Capture the cell that displays the provided text and extract its [X, Y] central coordinate. 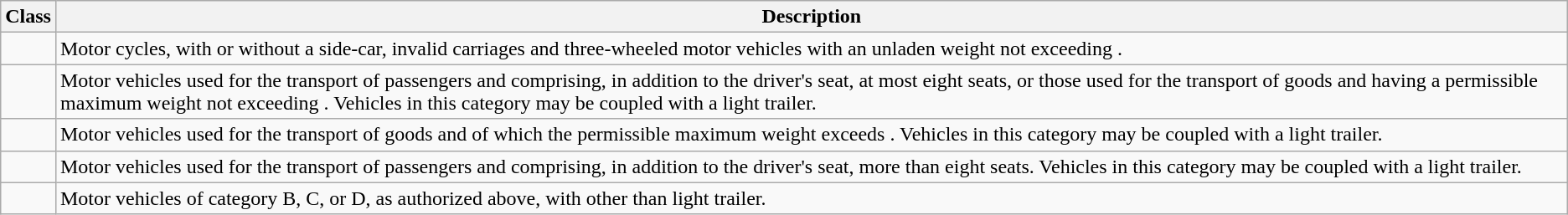
Description [811, 17]
Class [28, 17]
Motor cycles, with or without a side-car, invalid carriages and three-wheeled motor vehicles with an unladen weight not exceeding . [811, 49]
Motor vehicles of category B, C, or D, as authorized above, with other than light trailer. [811, 198]
